Detect which cell encompasses the target text, then output its (x, y) center coordinate. 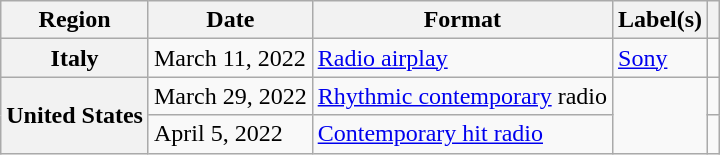
Label(s) (660, 20)
Format (462, 20)
United States (75, 115)
Rhythmic contemporary radio (462, 96)
March 29, 2022 (230, 96)
Sony (660, 58)
March 11, 2022 (230, 58)
Contemporary hit radio (462, 134)
Radio airplay (462, 58)
Date (230, 20)
Italy (75, 58)
April 5, 2022 (230, 134)
Region (75, 20)
